Search for the cell housing the specified text and yield its [X, Y] center coordinate. 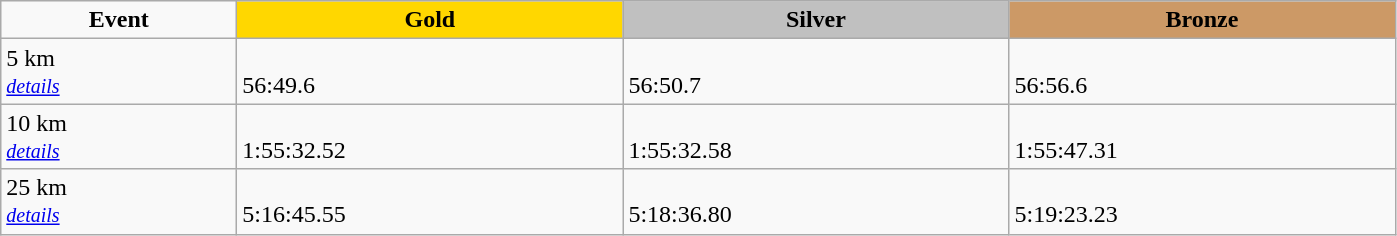
Silver [816, 20]
10 kmdetails [119, 136]
Gold [430, 20]
5:18:36.80 [816, 202]
Bronze [1202, 20]
5 kmdetails [119, 72]
5:16:45.55 [430, 202]
25 kmdetails [119, 202]
5:19:23.23 [1202, 202]
56:50.7 [816, 72]
56:56.6 [1202, 72]
56:49.6 [430, 72]
1:55:32.52 [430, 136]
1:55:47.31 [1202, 136]
Event [119, 20]
1:55:32.58 [816, 136]
